Output the [x, y] coordinate of the center of the cell containing the given text.  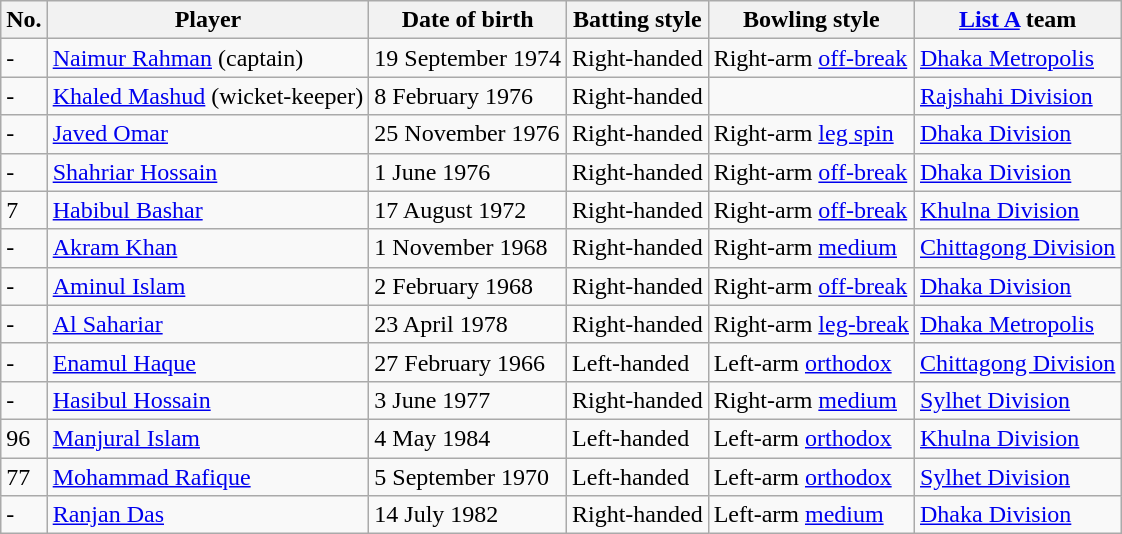
Bowling style [811, 20]
4 May 1984 [468, 438]
Naimur Rahman (captain) [208, 58]
Aminul Islam [208, 286]
Manjural Islam [208, 438]
1 June 1976 [468, 172]
Akram Khan [208, 248]
2 February 1968 [468, 286]
25 November 1976 [468, 134]
14 July 1982 [468, 515]
Left-arm medium [811, 515]
3 June 1977 [468, 400]
Date of birth [468, 20]
Mohammad Rafique [208, 477]
Ranjan Das [208, 515]
96 [24, 438]
7 [24, 210]
23 April 1978 [468, 324]
Shahriar Hossain [208, 172]
5 September 1970 [468, 477]
77 [24, 477]
Rajshahi Division [1017, 96]
17 August 1972 [468, 210]
27 February 1966 [468, 362]
Right-arm leg-break [811, 324]
8 February 1976 [468, 96]
Enamul Haque [208, 362]
Al Sahariar [208, 324]
Javed Omar [208, 134]
No. [24, 20]
Habibul Bashar [208, 210]
Hasibul Hossain [208, 400]
1 November 1968 [468, 248]
Batting style [637, 20]
List A team [1017, 20]
19 September 1974 [468, 58]
Khaled Mashud (wicket-keeper) [208, 96]
Player [208, 20]
Right-arm leg spin [811, 134]
